Scan for the cell matching the given text and deliver its (x, y) coordinate at center. 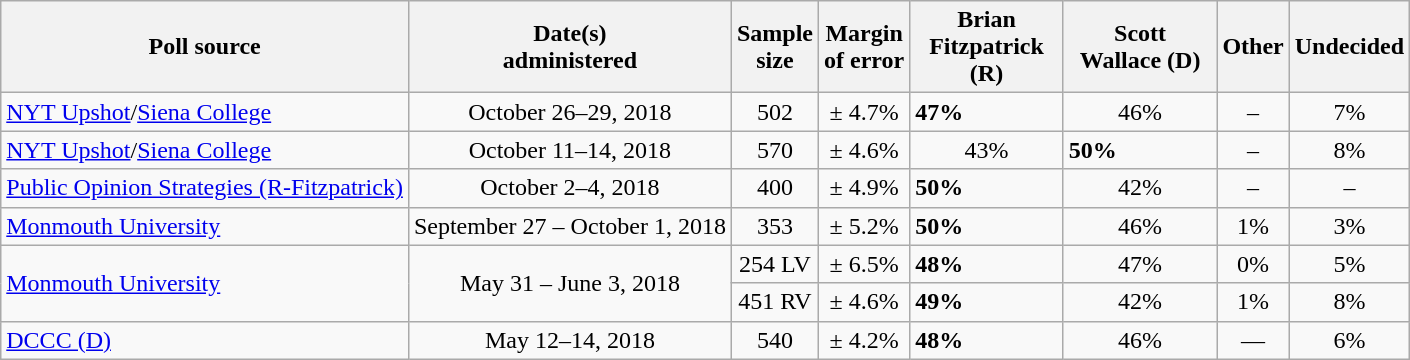
BrianFitzpatrick (R) (987, 47)
May 12–14, 2018 (570, 340)
DCCC (D) (205, 340)
502 (774, 112)
570 (774, 150)
Marginof error (864, 47)
± 4.9% (864, 188)
October 11–14, 2018 (570, 150)
May 31 – June 3, 2018 (570, 283)
± 4.2% (864, 340)
± 4.7% (864, 112)
Public Opinion Strategies (R-Fitzpatrick) (205, 188)
± 5.2% (864, 226)
October 26–29, 2018 (570, 112)
3% (1349, 226)
49% (987, 302)
Other (1253, 47)
0% (1253, 264)
Date(s)administered (570, 47)
ScottWallace (D) (1140, 47)
Samplesize (774, 47)
5% (1349, 264)
400 (774, 188)
Undecided (1349, 47)
October 2–4, 2018 (570, 188)
— (1253, 340)
7% (1349, 112)
43% (987, 150)
254 LV (774, 264)
September 27 – October 1, 2018 (570, 226)
540 (774, 340)
± 6.5% (864, 264)
353 (774, 226)
6% (1349, 340)
451 RV (774, 302)
Poll source (205, 47)
